Return [X, Y] of the center of cell containing provided text 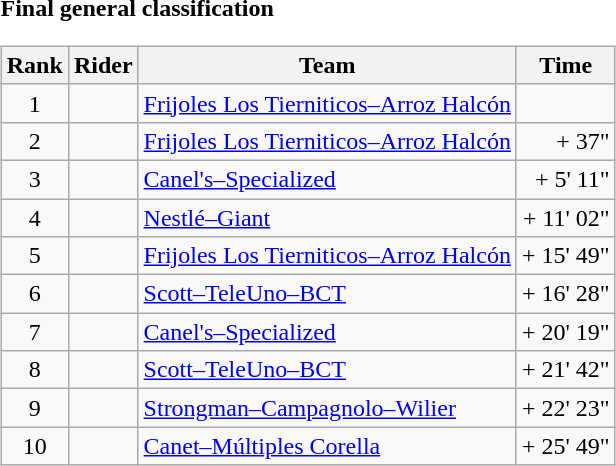
Strongman–Campagnolo–Wilier [327, 408]
Nestlé–Giant [327, 217]
4 [34, 217]
6 [34, 294]
7 [34, 332]
+ 11' 02" [566, 217]
10 [34, 446]
Team [327, 65]
+ 16' 28" [566, 294]
+ 20' 19" [566, 332]
9 [34, 408]
8 [34, 370]
+ 15' 49" [566, 256]
5 [34, 256]
+ 37" [566, 141]
+ 5' 11" [566, 179]
+ 21' 42" [566, 370]
3 [34, 179]
Time [566, 65]
Rank [34, 65]
2 [34, 141]
+ 25' 49" [566, 446]
+ 22' 23" [566, 408]
1 [34, 103]
Canet–Múltiples Corella [327, 446]
Rider [103, 65]
